Capture the cell that displays the provided text and extract its (X, Y) central coordinate. 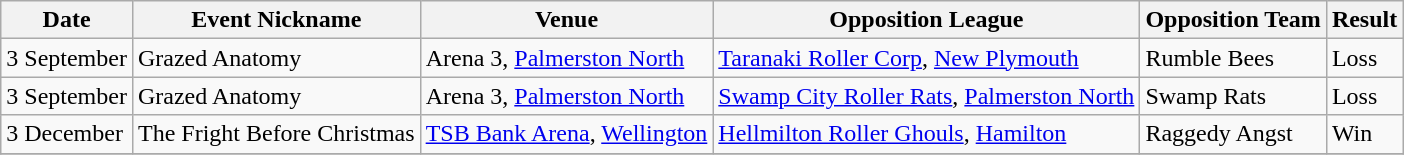
3 December (67, 134)
Raggedy Angst (1233, 134)
Event Nickname (276, 20)
The Fright Before Christmas (276, 134)
Venue (566, 20)
Win (1364, 134)
TSB Bank Arena, Wellington (566, 134)
Taranaki Roller Corp, New Plymouth (926, 58)
Rumble Bees (1233, 58)
Swamp Rats (1233, 96)
Opposition Team (1233, 20)
Opposition League (926, 20)
Date (67, 20)
Result (1364, 20)
Swamp City Roller Rats, Palmerston North (926, 96)
Hellmilton Roller Ghouls, Hamilton (926, 134)
